Search for the cell housing the specified text and yield its [X, Y] center coordinate. 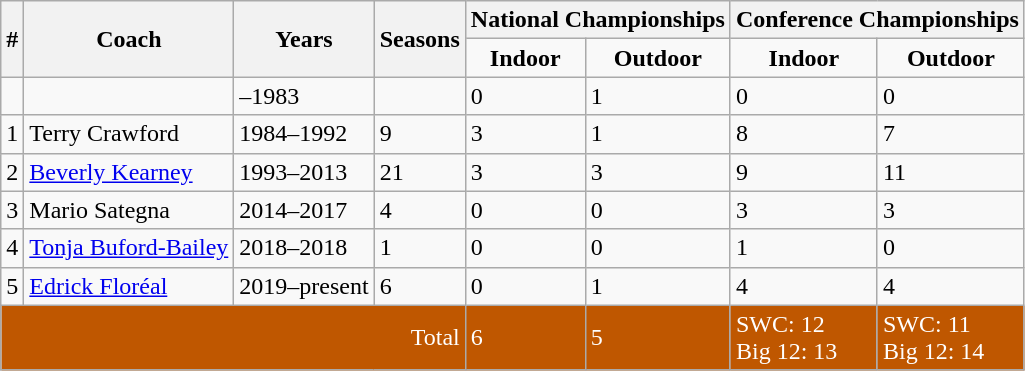
2014–2017 [304, 210]
Seasons [420, 39]
2019–present [304, 286]
–1983 [304, 96]
National Championships [598, 20]
Years [304, 39]
Conference Championships [877, 20]
Edrick Floréal [129, 286]
11 [950, 172]
Total [234, 338]
Mario Sategna [129, 210]
Terry Crawford [129, 134]
21 [420, 172]
SWC: 12Big 12: 13 [804, 338]
SWC: 11Big 12: 14 [950, 338]
# [12, 39]
8 [804, 134]
Tonja Buford-Bailey [129, 248]
1993–2013 [304, 172]
1984–1992 [304, 134]
7 [950, 134]
2018–2018 [304, 248]
2 [12, 172]
Coach [129, 39]
Beverly Kearney [129, 172]
